Search for the cell housing the specified text and yield its [x, y] center coordinate. 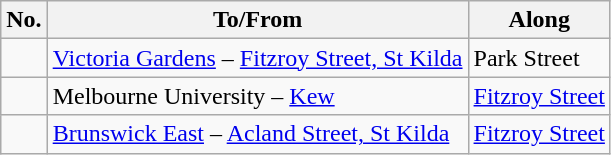
Along [539, 20]
Victoria Gardens – Fitzroy Street, St Kilda [258, 58]
Melbourne University – Kew [258, 96]
Park Street [539, 58]
To/From [258, 20]
Brunswick East – Acland Street, St Kilda [258, 134]
No. [24, 20]
